Capture the cell that displays the provided text and extract its (x, y) central coordinate. 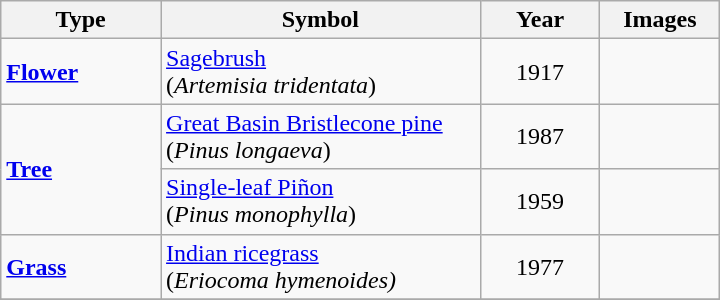
1917 (540, 72)
Single-leaf Piñon(Pinus monophylla) (321, 202)
Year (540, 20)
1987 (540, 136)
Flower (81, 72)
Tree (81, 169)
Type (81, 20)
Great Basin Bristlecone pine(Pinus longaeva) (321, 136)
Symbol (321, 20)
Indian ricegrass(Eriocoma hymenoides) (321, 266)
Grass (81, 266)
Sagebrush(Artemisia tridentata) (321, 72)
Images (660, 20)
1977 (540, 266)
1959 (540, 202)
